Pinpoint the cell where the given text exists, returning its [X, Y] midpoint coordinate. 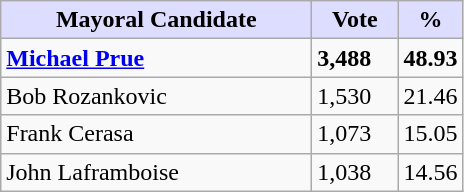
% [430, 20]
John Laframboise [156, 172]
1,038 [355, 172]
48.93 [430, 58]
14.56 [430, 172]
Mayoral Candidate [156, 20]
Vote [355, 20]
1,073 [355, 134]
3,488 [355, 58]
21.46 [430, 96]
15.05 [430, 134]
Bob Rozankovic [156, 96]
1,530 [355, 96]
Frank Cerasa [156, 134]
Michael Prue [156, 58]
